For the text-containing cell, return its midpoint in (X, Y) coordinate format. 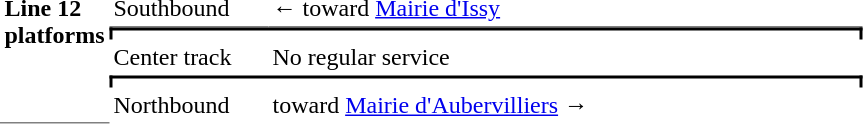
Northbound (188, 106)
toward Mairie d'Aubervilliers → (565, 106)
Center track (188, 58)
No regular service (565, 58)
